Return (X, Y) of the center of cell containing provided text 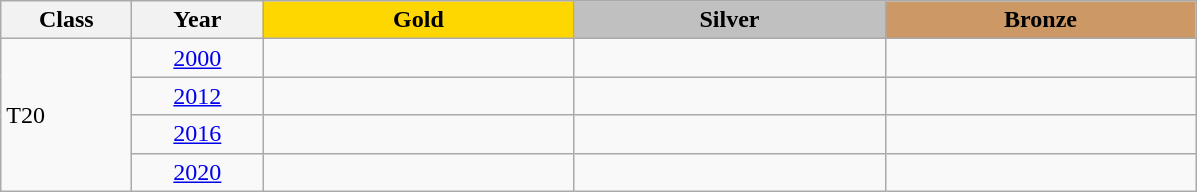
Class (66, 20)
Gold (418, 20)
2012 (198, 96)
2016 (198, 134)
Bronze (1040, 20)
T20 (66, 115)
2020 (198, 172)
2000 (198, 58)
Silver (730, 20)
Year (198, 20)
